From the cell containing the given text, extract its center point as (x, y) coordinate. 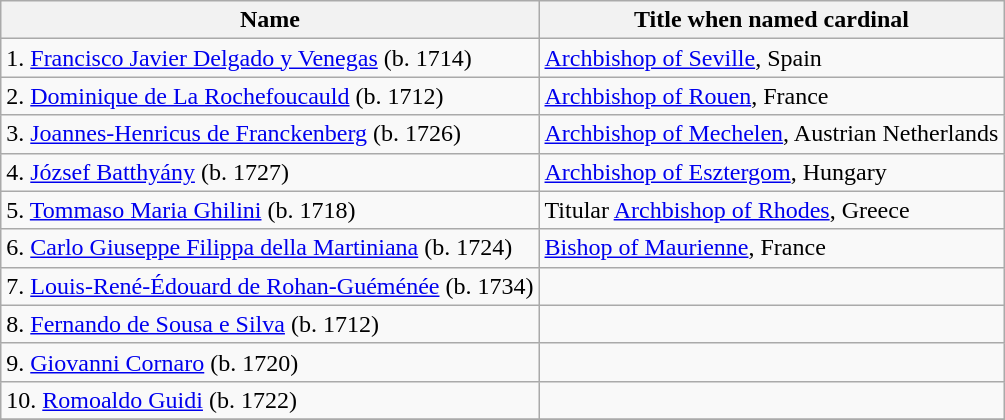
10. Romoaldo Guidi (b. 1722) (270, 400)
3. Joannes-Henricus de Franckenberg (b. 1726) (270, 134)
1. Francisco Javier Delgado y Venegas (b. 1714) (270, 58)
Archbishop of Esztergom, Hungary (772, 172)
Name (270, 20)
5. Tommaso Maria Ghilini (b. 1718) (270, 210)
2. Dominique de La Rochefoucauld (b. 1712) (270, 96)
6. Carlo Giuseppe Filippa della Martiniana (b. 1724) (270, 248)
Titular Archbishop of Rhodes, Greece (772, 210)
7. Louis-René-Édouard de Rohan-Guéménée (b. 1734) (270, 286)
9. Giovanni Cornaro (b. 1720) (270, 362)
Bishop of Maurienne, France (772, 248)
8. Fernando de Sousa e Silva (b. 1712) (270, 324)
Archbishop of Seville, Spain (772, 58)
Title when named cardinal (772, 20)
Archbishop of Rouen, France (772, 96)
4. József Batthyány (b. 1727) (270, 172)
Archbishop of Mechelen, Austrian Netherlands (772, 134)
